Scan for the cell matching the given text and deliver its (x, y) coordinate at center. 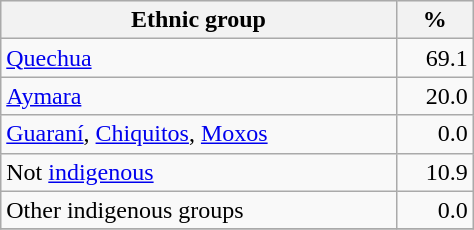
Quechua (198, 58)
Ethnic group (198, 20)
Other indigenous groups (198, 210)
Aymara (198, 96)
20.0 (434, 96)
Not indigenous (198, 172)
Guaraní, Chiquitos, Moxos (198, 134)
10.9 (434, 172)
% (434, 20)
69.1 (434, 58)
